Pinpoint the cell where the given text exists, returning its (X, Y) midpoint coordinate. 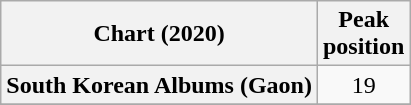
Chart (2020) (160, 34)
19 (363, 85)
South Korean Albums (Gaon) (160, 85)
Peakposition (363, 34)
